Output the [X, Y] coordinate of the center of the cell containing the given text.  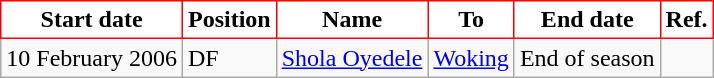
Position [229, 20]
Shola Oyedele [352, 58]
Ref. [686, 20]
To [471, 20]
End date [587, 20]
DF [229, 58]
Name [352, 20]
Woking [471, 58]
10 February 2006 [92, 58]
Start date [92, 20]
End of season [587, 58]
